For the text-containing cell, return its midpoint in (x, y) coordinate format. 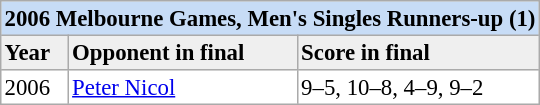
Peter Nicol (182, 87)
Year (35, 52)
2006 Melbourne Games, Men's Singles Runners-up (1) (270, 18)
2006 (35, 87)
Score in final (418, 52)
Opponent in final (182, 52)
9–5, 10–8, 4–9, 9–2 (418, 87)
